Provide the [X, Y] coordinate of the cell's center where the given text is located.  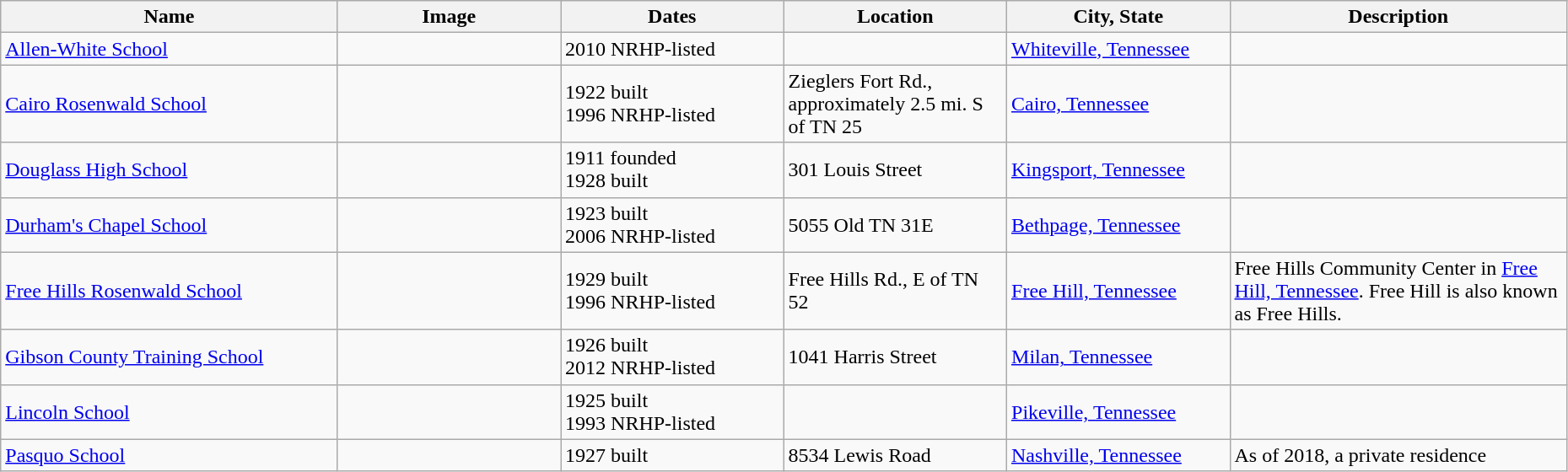
2010 NRHP-listed [672, 49]
1922 built1996 NRHP-listed [672, 104]
1926 built2012 NRHP-listed [672, 357]
Durham's Chapel School [169, 224]
Kingsport, Tennessee [1118, 170]
Location [895, 17]
Whiteville, Tennessee [1118, 49]
Allen-White School [169, 49]
Free Hills Rd., E of TN 52 [895, 291]
Douglass High School [169, 170]
Milan, Tennessee [1118, 357]
Pikeville, Tennessee [1118, 411]
Gibson County Training School [169, 357]
Zieglers Fort Rd., approximately 2.5 mi. S of TN 25 [895, 104]
Free Hills Community Center in Free Hill, Tennessee. Free Hill is also known as Free Hills. [1398, 291]
Bethpage, Tennessee [1118, 224]
Dates [672, 17]
Image [449, 17]
1925 built1993 NRHP-listed [672, 411]
5055 Old TN 31E [895, 224]
Name [169, 17]
Free Hill, Tennessee [1118, 291]
Cairo, Tennessee [1118, 104]
1923 built2006 NRHP-listed [672, 224]
As of 2018, a private residence [1398, 455]
Lincoln School [169, 411]
Free Hills Rosenwald School [169, 291]
Cairo Rosenwald School [169, 104]
8534 Lewis Road [895, 455]
1929 built1996 NRHP-listed [672, 291]
Description [1398, 17]
1911 founded1928 built [672, 170]
301 Louis Street [895, 170]
Pasquo School [169, 455]
Nashville, Tennessee [1118, 455]
City, State [1118, 17]
1927 built [672, 455]
1041 Harris Street [895, 357]
